Pinpoint the cell where the given text exists, returning its (x, y) midpoint coordinate. 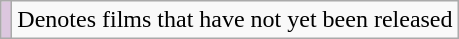
Denotes films that have not yet been released (235, 20)
